Detect which cell encompasses the target text, then output its [X, Y] center coordinate. 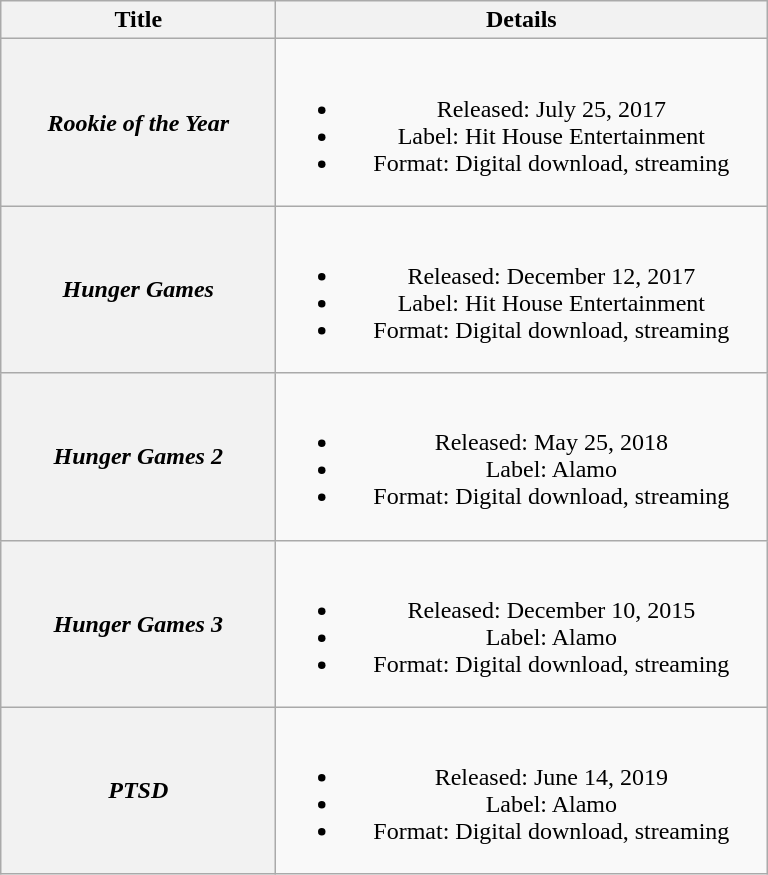
Title [138, 20]
Hunger Games 2 [138, 456]
Details [522, 20]
Rookie of the Year [138, 122]
Hunger Games [138, 290]
PTSD [138, 790]
Released: December 12, 2017Label: Hit House EntertainmentFormat: Digital download, streaming [522, 290]
Released: June 14, 2019Label: AlamoFormat: Digital download, streaming [522, 790]
Hunger Games 3 [138, 624]
Released: December 10, 2015Label: AlamoFormat: Digital download, streaming [522, 624]
Released: July 25, 2017Label: Hit House EntertainmentFormat: Digital download, streaming [522, 122]
Released: May 25, 2018Label: AlamoFormat: Digital download, streaming [522, 456]
